From the cell containing the given text, extract its center point as (X, Y) coordinate. 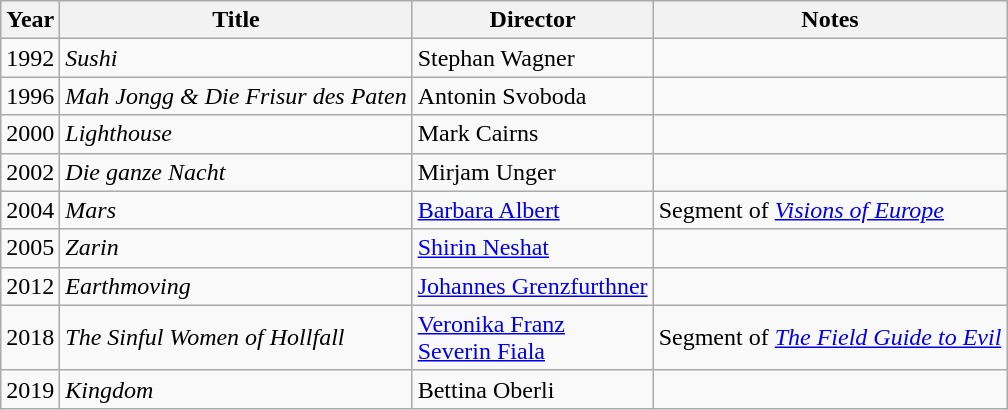
Bettina Oberli (532, 389)
1992 (30, 58)
2005 (30, 248)
2004 (30, 210)
2019 (30, 389)
2012 (30, 286)
Kingdom (236, 389)
Barbara Albert (532, 210)
Lighthouse (236, 134)
Mars (236, 210)
Segment of The Field Guide to Evil (830, 338)
Mirjam Unger (532, 172)
Title (236, 20)
Mark Cairns (532, 134)
Johannes Grenzfurthner (532, 286)
Stephan Wagner (532, 58)
1996 (30, 96)
2002 (30, 172)
Zarin (236, 248)
Shirin Neshat (532, 248)
Sushi (236, 58)
2018 (30, 338)
Notes (830, 20)
Segment of Visions of Europe (830, 210)
Veronika FranzSeverin Fiala (532, 338)
Earthmoving (236, 286)
Director (532, 20)
2000 (30, 134)
Mah Jongg & Die Frisur des Paten (236, 96)
Antonin Svoboda (532, 96)
Year (30, 20)
The Sinful Women of Hollfall (236, 338)
Die ganze Nacht (236, 172)
